Detect which cell encompasses the target text, then output its [x, y] center coordinate. 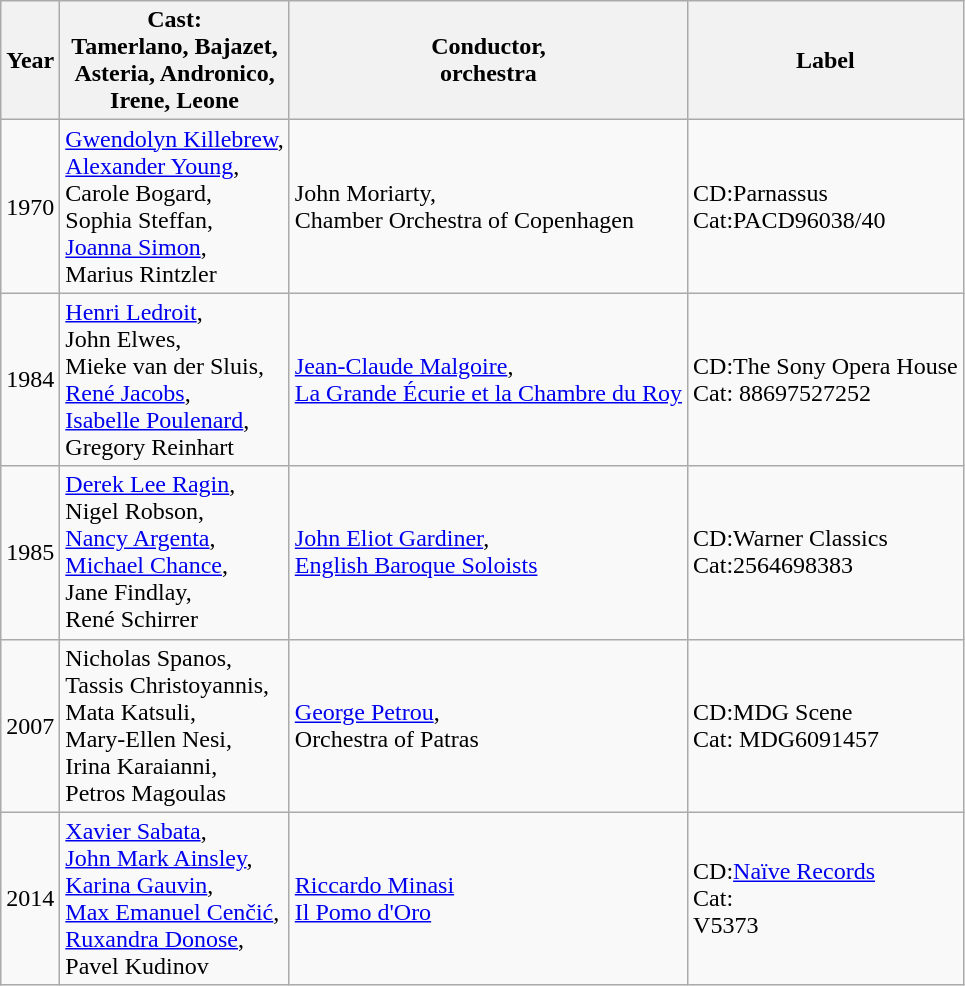
Henri Ledroit,John Elwes,Mieke van der Sluis,René Jacobs,Isabelle Poulenard,Gregory Reinhart [174, 380]
CD:The Sony Opera HouseCat: 88697527252 [826, 380]
John Eliot Gardiner,English Baroque Soloists [488, 552]
Label [826, 60]
Nicholas Spanos,Tassis Christoyannis,Mata Katsuli,Mary-Ellen Nesi,Irina Karaianni,Petros Magoulas [174, 726]
CD:Naïve RecordsCat:V5373 [826, 898]
2014 [30, 898]
CD:Warner ClassicsCat:2564698383 [826, 552]
2007 [30, 726]
John Moriarty, Chamber Orchestra of Copenhagen [488, 206]
1984 [30, 380]
Xavier Sabata,John Mark Ainsley,Karina Gauvin,Max Emanuel Cenčić,Ruxandra Donose,Pavel Kudinov [174, 898]
Riccardo MinasiIl Pomo d'Oro [488, 898]
1985 [30, 552]
1970 [30, 206]
Gwendolyn Killebrew,Alexander Young,Carole Bogard,Sophia Steffan,Joanna Simon,Marius Rintzler [174, 206]
Jean-Claude Malgoire,La Grande Écurie et la Chambre du Roy [488, 380]
Cast:Tamerlano, Bajazet, Asteria, Andronico,Irene, Leone [174, 60]
Derek Lee Ragin,Nigel Robson,Nancy Argenta,Michael Chance,Jane Findlay, René Schirrer [174, 552]
CD:ParnassusCat:PACD96038/40 [826, 206]
Conductor,orchestra [488, 60]
George Petrou,Orchestra of Patras [488, 726]
Year [30, 60]
CD:MDG SceneCat: MDG6091457 [826, 726]
